Output the [X, Y] coordinate of the center of the cell containing the given text.  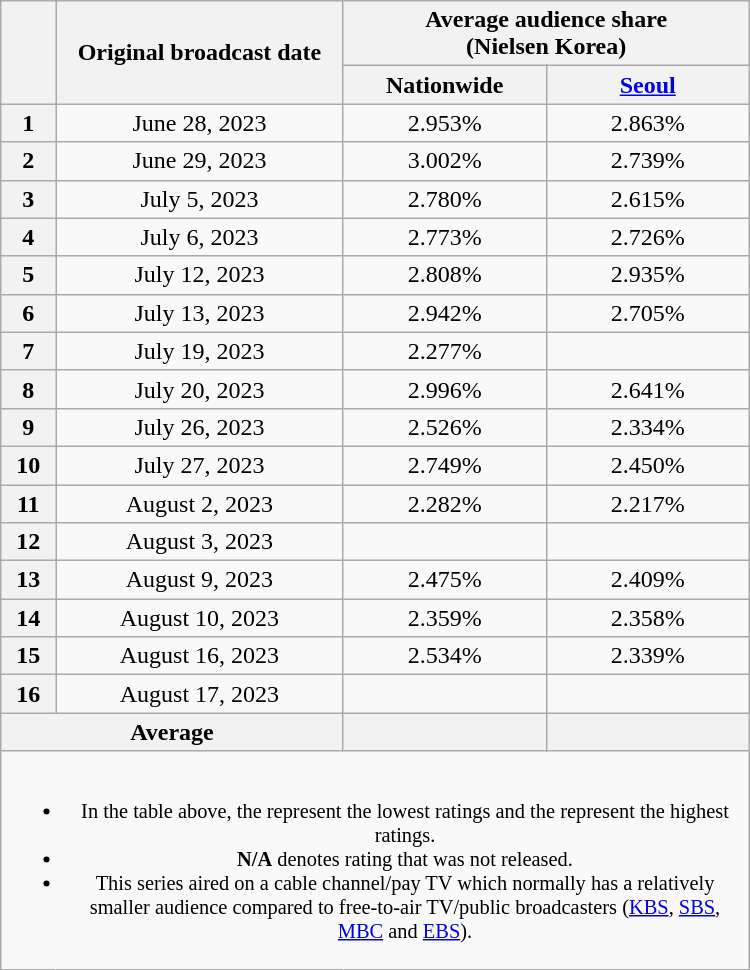
June 29, 2023 [200, 161]
2.739% [648, 161]
3 [28, 199]
July 13, 2023 [200, 313]
July 20, 2023 [200, 389]
2.534% [444, 656]
2.749% [444, 465]
2.808% [444, 275]
2.996% [444, 389]
10 [28, 465]
2.863% [648, 123]
2.277% [444, 351]
July 19, 2023 [200, 351]
4 [28, 237]
2.334% [648, 427]
15 [28, 656]
2 [28, 161]
2.705% [648, 313]
7 [28, 351]
9 [28, 427]
July 27, 2023 [200, 465]
July 6, 2023 [200, 237]
11 [28, 503]
Average [172, 732]
Average audience share(Nielsen Korea) [546, 34]
2.726% [648, 237]
13 [28, 580]
2.773% [444, 237]
2.339% [648, 656]
2.526% [444, 427]
2.475% [444, 580]
July 12, 2023 [200, 275]
5 [28, 275]
Nationwide [444, 85]
August 17, 2023 [200, 694]
2.217% [648, 503]
16 [28, 694]
2.358% [648, 618]
August 10, 2023 [200, 618]
2.359% [444, 618]
August 2, 2023 [200, 503]
Original broadcast date [200, 52]
2.615% [648, 199]
August 3, 2023 [200, 542]
8 [28, 389]
July 26, 2023 [200, 427]
2.935% [648, 275]
2.780% [444, 199]
August 16, 2023 [200, 656]
12 [28, 542]
14 [28, 618]
2.942% [444, 313]
2.641% [648, 389]
August 9, 2023 [200, 580]
July 5, 2023 [200, 199]
June 28, 2023 [200, 123]
2.450% [648, 465]
2.282% [444, 503]
3.002% [444, 161]
2.953% [444, 123]
2.409% [648, 580]
6 [28, 313]
1 [28, 123]
Seoul [648, 85]
